Extract the [X, Y] coordinate from the center of the cell holding the provided text.  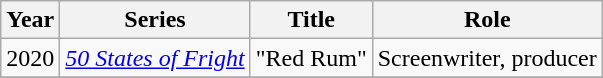
2020 [30, 58]
"Red Rum" [311, 58]
50 States of Fright [155, 58]
Year [30, 20]
Series [155, 20]
Role [487, 20]
Title [311, 20]
Screenwriter, producer [487, 58]
